Pinpoint the cell where the given text exists, returning its (X, Y) midpoint coordinate. 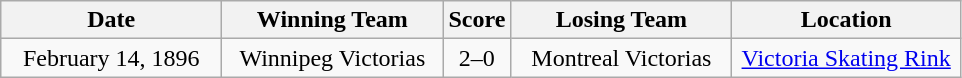
Location (846, 20)
Winnipeg Victorias (332, 58)
Losing Team (622, 20)
Score (477, 20)
2–0 (477, 58)
Victoria Skating Rink (846, 58)
Montreal Victorias (622, 58)
February 14, 1896 (112, 58)
Date (112, 20)
Winning Team (332, 20)
